Extract the [X, Y] coordinate from the center of the cell holding the provided text.  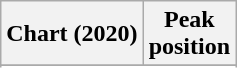
Chart (2020) [72, 34]
Peakposition [189, 34]
